Pinpoint the cell where the given text exists, returning its [x, y] midpoint coordinate. 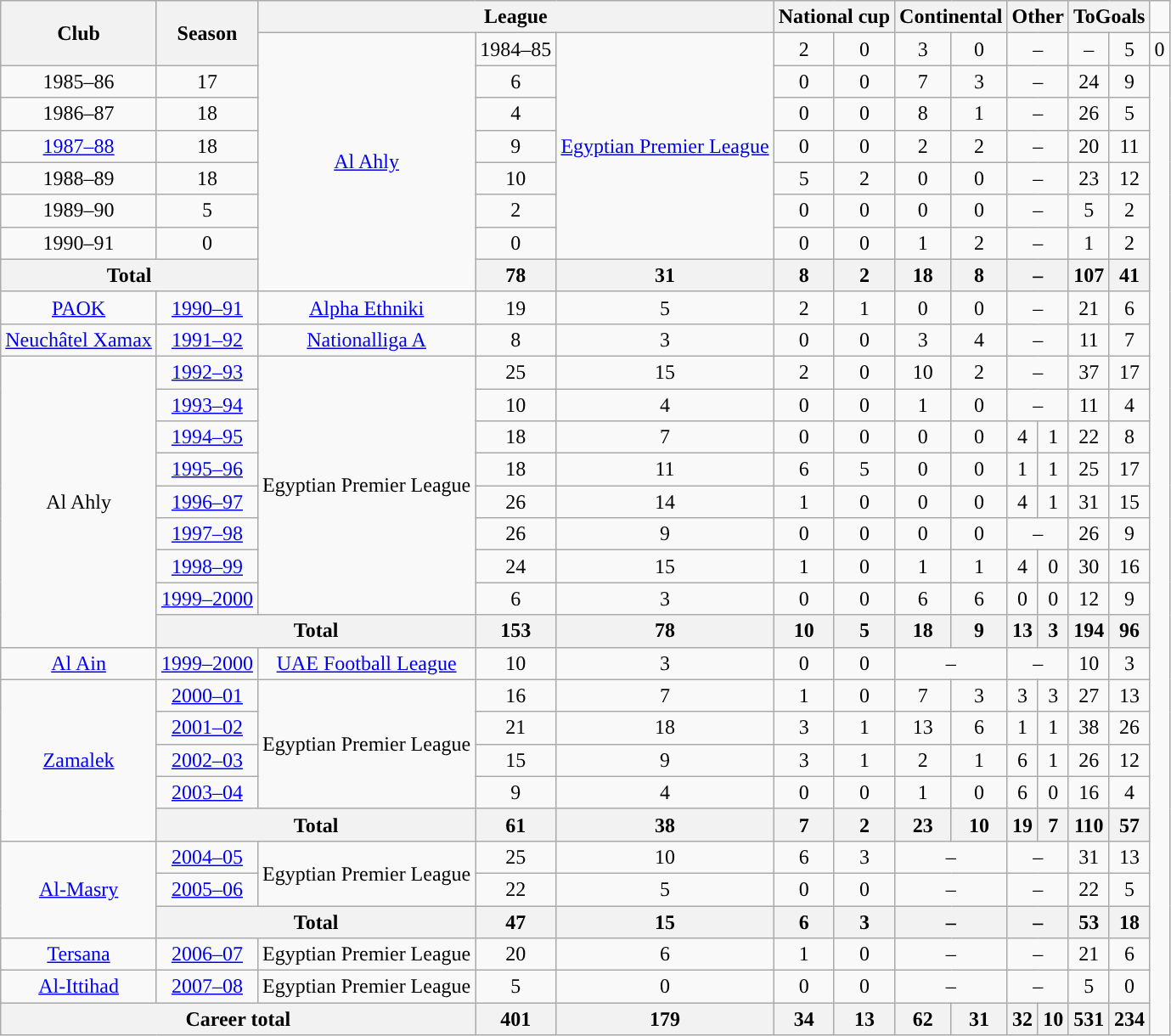
Season [207, 33]
34 [803, 1019]
UAE Football League [366, 663]
41 [1129, 275]
107 [1089, 275]
2007–08 [207, 987]
ToGoals [1109, 17]
1998–99 [207, 566]
1989–90 [79, 211]
National cup [834, 17]
153 [516, 631]
1984–85 [516, 49]
30 [1089, 566]
Neuchâtel Xamax [79, 340]
531 [1089, 1019]
37 [1089, 372]
1994–95 [207, 437]
1997–98 [207, 534]
47 [516, 921]
1985–86 [79, 82]
2006–07 [207, 954]
1993–94 [207, 405]
1986–87 [79, 114]
1996–97 [207, 502]
96 [1129, 631]
53 [1089, 921]
62 [923, 1019]
32 [1022, 1019]
2003–04 [207, 792]
Club [79, 33]
27 [1089, 695]
Al-Ittihad [79, 987]
234 [1129, 1019]
2005–06 [207, 889]
2001–02 [207, 728]
Tersana [79, 954]
2004–05 [207, 857]
401 [516, 1019]
Zamalek [79, 760]
Alpha Ethniki [366, 307]
110 [1089, 825]
PAOK [79, 307]
57 [1129, 825]
1992–93 [207, 372]
Nationalliga A [366, 340]
2002–03 [207, 760]
61 [516, 825]
Other [1038, 17]
1995–96 [207, 470]
Continental [951, 17]
14 [665, 502]
1987–88 [79, 146]
League [515, 17]
1988–89 [79, 178]
Al Ain [79, 663]
1991–92 [207, 340]
Career total [238, 1019]
179 [665, 1019]
Al-Masry [79, 889]
194 [1089, 631]
2000–01 [207, 695]
